Identify which cell holds the provided text, then report its (X, Y) central coordinate. 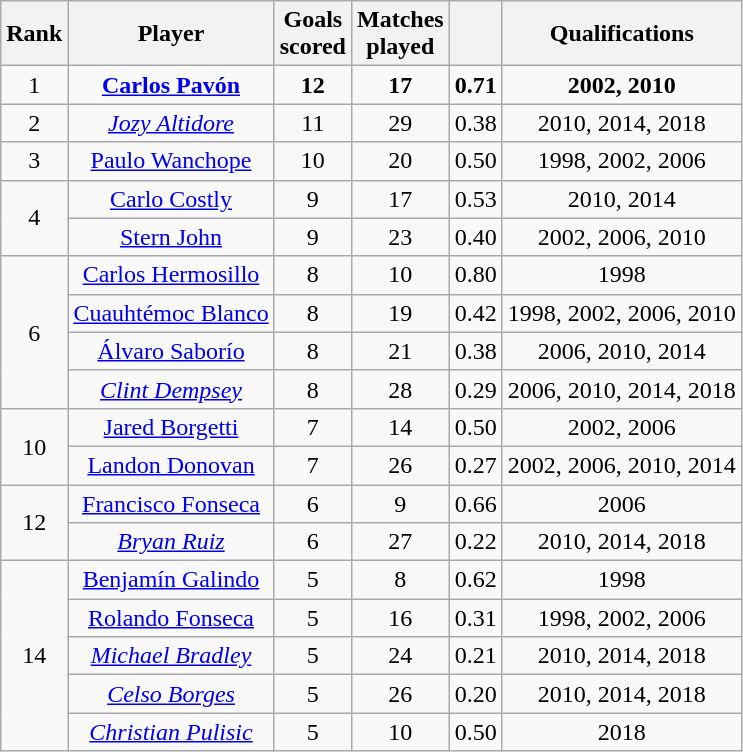
Paulo Wanchope (171, 161)
Francisco Fonseca (171, 503)
Bryan Ruiz (171, 542)
2006, 2010, 2014 (622, 351)
2002, 2006, 2010, 2014 (622, 465)
2002, 2006 (622, 427)
23 (400, 237)
4 (34, 218)
Stern John (171, 237)
Jared Borgetti (171, 427)
0.31 (476, 618)
Jozy Altidore (171, 123)
Goalsscored (312, 34)
Celso Borges (171, 694)
0.42 (476, 313)
0.40 (476, 237)
27 (400, 542)
3 (34, 161)
Carlo Costly (171, 199)
Clint Dempsey (171, 389)
Álvaro Saborío (171, 351)
28 (400, 389)
21 (400, 351)
Carlos Pavón (171, 85)
Christian Pulisic (171, 732)
0.62 (476, 580)
16 (400, 618)
0.27 (476, 465)
19 (400, 313)
2006, 2010, 2014, 2018 (622, 389)
0.53 (476, 199)
Player (171, 34)
0.22 (476, 542)
2002, 2010 (622, 85)
2018 (622, 732)
0.80 (476, 275)
Rolando Fonseca (171, 618)
11 (312, 123)
Landon Donovan (171, 465)
Michael Bradley (171, 656)
0.71 (476, 85)
2010, 2014 (622, 199)
Cuauhtémoc Blanco (171, 313)
1998, 2002, 2006, 2010 (622, 313)
Qualifications (622, 34)
20 (400, 161)
Carlos Hermosillo (171, 275)
Rank (34, 34)
0.66 (476, 503)
0.29 (476, 389)
Matchesplayed (400, 34)
Benjamín Galindo (171, 580)
2 (34, 123)
0.20 (476, 694)
29 (400, 123)
2002, 2006, 2010 (622, 237)
24 (400, 656)
2006 (622, 503)
0.21 (476, 656)
1 (34, 85)
